Identify which cell holds the provided text, then report its [X, Y] central coordinate. 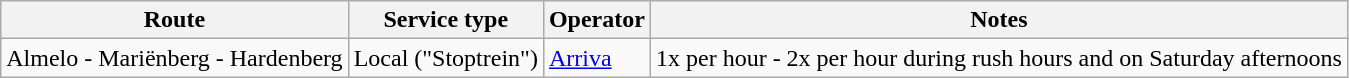
Notes [998, 20]
1x per hour - 2x per hour during rush hours and on Saturday afternoons [998, 58]
Operator [596, 20]
Local ("Stoptrein") [446, 58]
Route [174, 20]
Almelo - Mariënberg - Hardenberg [174, 58]
Service type [446, 20]
Arriva [596, 58]
